From the cell containing the given text, extract its center point as (X, Y) coordinate. 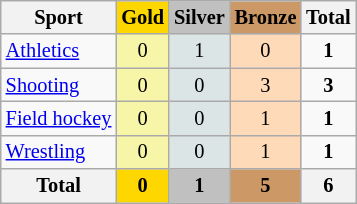
Athletics (59, 51)
Sport (59, 17)
Field hockey (59, 118)
5 (266, 186)
6 (328, 186)
Shooting (59, 85)
Wrestling (59, 152)
Silver (200, 17)
Bronze (266, 17)
Gold (142, 17)
